Provide the (x, y) coordinate of the cell's center where the given text is located.  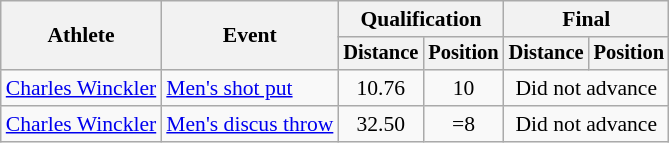
10 (463, 88)
32.50 (380, 124)
Final (586, 19)
Qualification (420, 19)
Men's discus throw (250, 124)
10.76 (380, 88)
=8 (463, 124)
Event (250, 36)
Men's shot put (250, 88)
Athlete (82, 36)
